Detect which cell encompasses the target text, then output its [x, y] center coordinate. 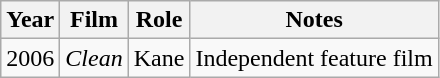
Film [94, 20]
2006 [30, 58]
Kane [159, 58]
Independent feature film [314, 58]
Notes [314, 20]
Clean [94, 58]
Year [30, 20]
Role [159, 20]
